Return (X, Y) of the center of cell containing provided text 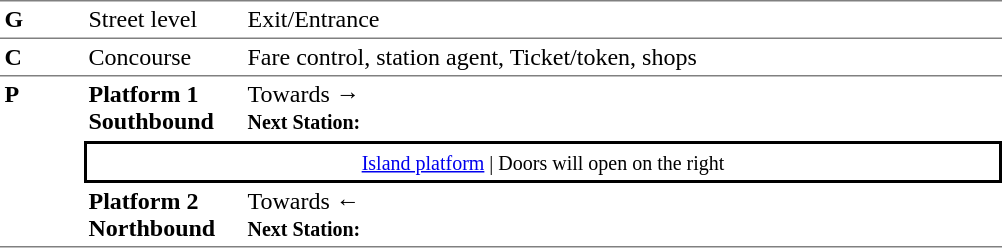
Platform 1Southbound (164, 108)
Exit/Entrance (622, 20)
Concourse (164, 58)
Fare control, station agent, Ticket/token, shops (622, 58)
G (42, 20)
P (42, 162)
Island platform | Doors will open on the right (543, 162)
Street level (164, 20)
Platform 2Northbound (164, 215)
Towards ← Next Station: (622, 215)
Towards → Next Station: (622, 108)
C (42, 58)
